Scan for the cell matching the given text and deliver its (X, Y) coordinate at center. 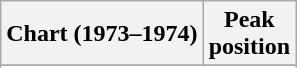
Chart (1973–1974) (102, 34)
Peakposition (249, 34)
